Pinpoint the cell where the given text exists, returning its (x, y) midpoint coordinate. 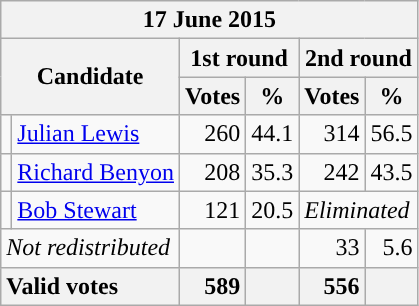
20.5 (272, 210)
Eliminated (358, 210)
314 (332, 134)
35.3 (272, 172)
33 (332, 248)
5.6 (392, 248)
Julian Lewis (96, 134)
589 (213, 286)
2nd round (358, 58)
Valid votes (90, 286)
242 (332, 172)
208 (213, 172)
Bob Stewart (96, 210)
Candidate (90, 77)
17 June 2015 (210, 20)
556 (332, 286)
44.1 (272, 134)
121 (213, 210)
Richard Benyon (96, 172)
260 (213, 134)
1st round (240, 58)
56.5 (392, 134)
Not redistributed (90, 248)
43.5 (392, 172)
